Return (x, y) of the center of cell containing provided text 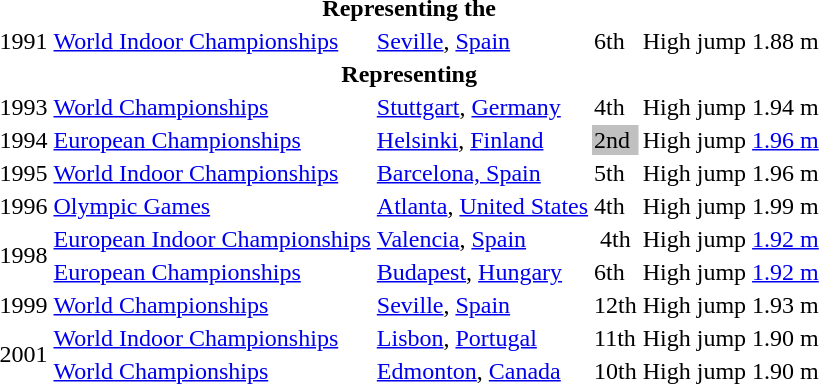
Olympic Games (212, 206)
5th (616, 173)
Barcelona, Spain (482, 173)
Budapest, Hungary (482, 272)
Stuttgart, Germany (482, 107)
11th (616, 338)
Lisbon, Portugal (482, 338)
Helsinki, Finland (482, 140)
Valencia, Spain (482, 239)
2nd (616, 140)
Atlanta, United States (482, 206)
12th (616, 305)
European Indoor Championships (212, 239)
